Output the [X, Y] coordinate of the center of the cell containing the given text.  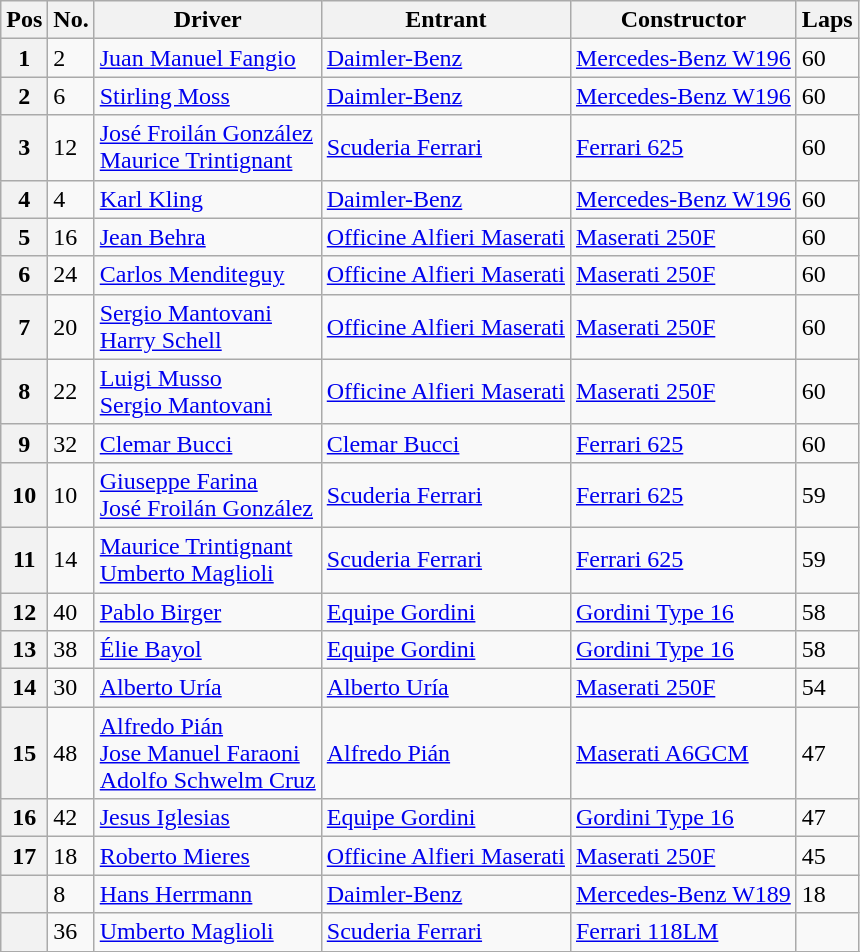
40 [71, 611]
Sergio Mantovani Harry Schell [208, 326]
Roberto Mieres [208, 856]
Carlos Menditeguy [208, 275]
Luigi Musso Sergio Mantovani [208, 392]
Maserati A6GCM [683, 753]
24 [71, 275]
Ferrari 118LM [683, 932]
3 [24, 148]
22 [71, 392]
15 [24, 753]
Stirling Moss [208, 96]
Élie Bayol [208, 650]
Pablo Birger [208, 611]
17 [24, 856]
45 [827, 856]
48 [71, 753]
32 [71, 443]
30 [71, 688]
11 [24, 560]
Constructor [683, 20]
54 [827, 688]
36 [71, 932]
42 [71, 818]
13 [24, 650]
Maurice Trintignant Umberto Maglioli [208, 560]
Giuseppe Farina José Froilán González [208, 494]
Pos [24, 20]
Alfredo Pián [446, 753]
Jean Behra [208, 237]
1 [24, 58]
Alfredo Pián Jose Manuel Faraoni Adolfo Schwelm Cruz [208, 753]
Juan Manuel Fangio [208, 58]
20 [71, 326]
Jesus Iglesias [208, 818]
Umberto Maglioli [208, 932]
9 [24, 443]
Hans Herrmann [208, 894]
Karl Kling [208, 199]
Entrant [446, 20]
Driver [208, 20]
Laps [827, 20]
7 [24, 326]
Mercedes-Benz W189 [683, 894]
José Froilán González Maurice Trintignant [208, 148]
No. [71, 20]
38 [71, 650]
5 [24, 237]
